Detect which cell encompasses the target text, then output its [x, y] center coordinate. 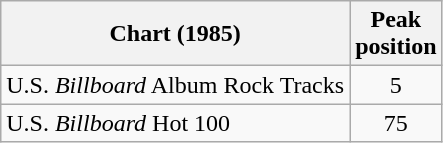
75 [396, 123]
U.S. Billboard Hot 100 [176, 123]
Chart (1985) [176, 34]
U.S. Billboard Album Rock Tracks [176, 85]
5 [396, 85]
Peakposition [396, 34]
